Return [X, Y] of the center of cell containing provided text 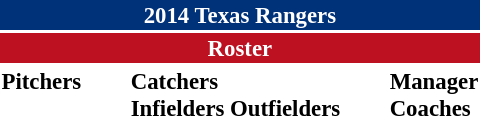
Roster [240, 48]
2014 Texas Rangers [240, 15]
